Return [X, Y] of the center of cell containing provided text 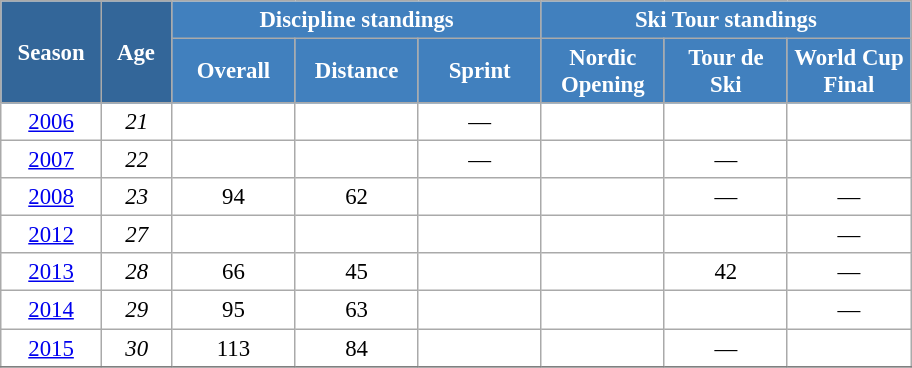
World CupFinal [848, 72]
63 [356, 310]
Age [136, 52]
84 [356, 348]
Sprint [480, 72]
Overall [234, 72]
Distance [356, 72]
2007 [52, 160]
Tour deSki [726, 72]
94 [234, 197]
28 [136, 273]
27 [136, 235]
95 [234, 310]
21 [136, 122]
42 [726, 273]
Season [52, 52]
Ski Tour standings [726, 20]
29 [136, 310]
45 [356, 273]
2015 [52, 348]
2006 [52, 122]
2013 [52, 273]
2008 [52, 197]
23 [136, 197]
Discipline standings [356, 20]
22 [136, 160]
2014 [52, 310]
62 [356, 197]
66 [234, 273]
2012 [52, 235]
NordicOpening [602, 72]
113 [234, 348]
30 [136, 348]
